Provide the (x, y) coordinate of the cell's center where the given text is located.  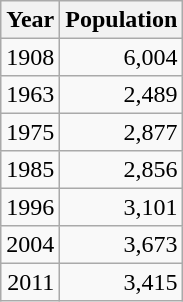
Year (30, 20)
1908 (30, 56)
Population (122, 20)
2,877 (122, 132)
2011 (30, 282)
1975 (30, 132)
2,856 (122, 170)
3,101 (122, 206)
1985 (30, 170)
3,415 (122, 282)
1963 (30, 94)
6,004 (122, 56)
2,489 (122, 94)
2004 (30, 244)
1996 (30, 206)
3,673 (122, 244)
